Provide the [x, y] coordinate of the cell's center where the given text is located.  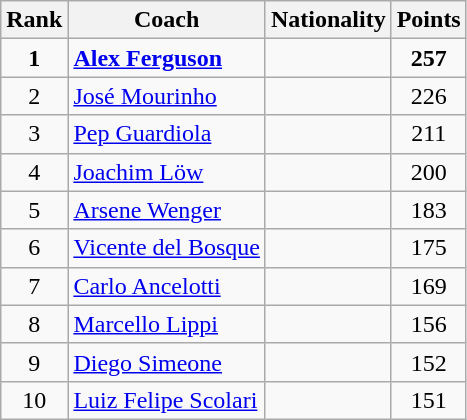
10 [34, 400]
257 [428, 58]
183 [428, 210]
8 [34, 324]
Vicente del Bosque [167, 248]
Joachim Löw [167, 172]
Diego Simeone [167, 362]
Points [428, 20]
Rank [34, 20]
6 [34, 248]
Luiz Felipe Scolari [167, 400]
200 [428, 172]
152 [428, 362]
Carlo Ancelotti [167, 286]
2 [34, 96]
175 [428, 248]
7 [34, 286]
156 [428, 324]
151 [428, 400]
3 [34, 134]
José Mourinho [167, 96]
Arsene Wenger [167, 210]
5 [34, 210]
Coach [167, 20]
Marcello Lippi [167, 324]
1 [34, 58]
9 [34, 362]
4 [34, 172]
Nationality [328, 20]
Alex Ferguson [167, 58]
169 [428, 286]
226 [428, 96]
Pep Guardiola [167, 134]
211 [428, 134]
